Scan for the cell matching the given text and deliver its [X, Y] coordinate at center. 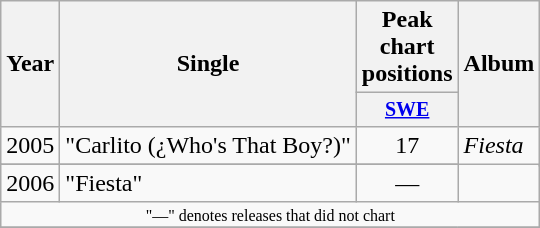
"Fiesta" [208, 183]
17 [407, 145]
Single [208, 64]
"—" denotes releases that did not chart [270, 214]
SWE [407, 110]
2005 [30, 145]
"Carlito (¿Who's That Boy?)" [208, 145]
Album [499, 64]
Peak chart positions [407, 47]
Year [30, 64]
2006 [30, 183]
Fiesta [499, 145]
— [407, 183]
